Output the [X, Y] coordinate of the center of the cell containing the given text.  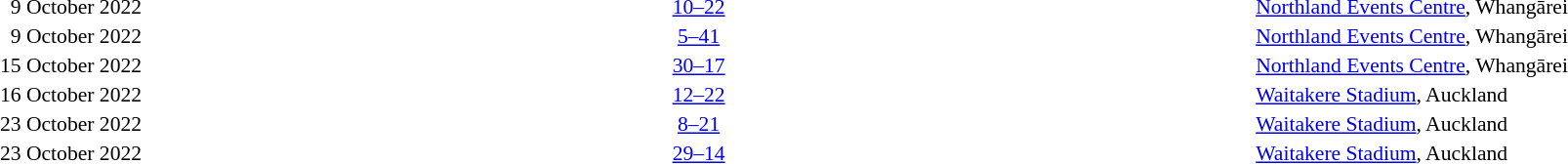
30–17 [699, 65]
5–41 [699, 36]
12–22 [699, 95]
8–21 [699, 124]
